Locate the cell with the specified text and output its [x, y] center coordinate. 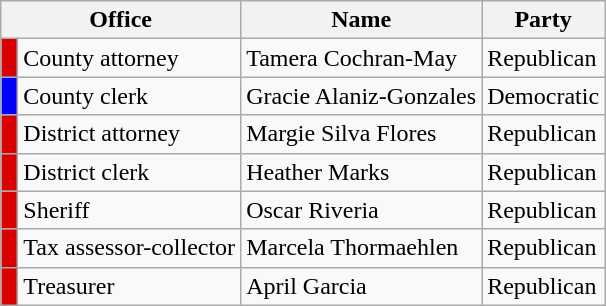
Democratic [544, 96]
April Garcia [362, 286]
County attorney [130, 58]
Heather Marks [362, 172]
Margie Silva Flores [362, 134]
Treasurer [130, 286]
District clerk [130, 172]
Tamera Cochran-May [362, 58]
Name [362, 20]
District attorney [130, 134]
Gracie Alaniz-Gonzales [362, 96]
Oscar Riveria [362, 210]
Party [544, 20]
Tax assessor-collector [130, 248]
Marcela Thormaehlen [362, 248]
Sheriff [130, 210]
County clerk [130, 96]
Office [121, 20]
